Determine the (x, y) coordinate at the center of the cell enclosing the given text.  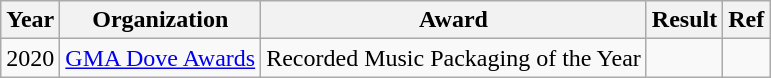
Result (684, 20)
Ref (746, 20)
Award (454, 20)
Organization (160, 20)
Year (30, 20)
2020 (30, 58)
Recorded Music Packaging of the Year (454, 58)
GMA Dove Awards (160, 58)
